Locate the cell with the specified text and output its (X, Y) center coordinate. 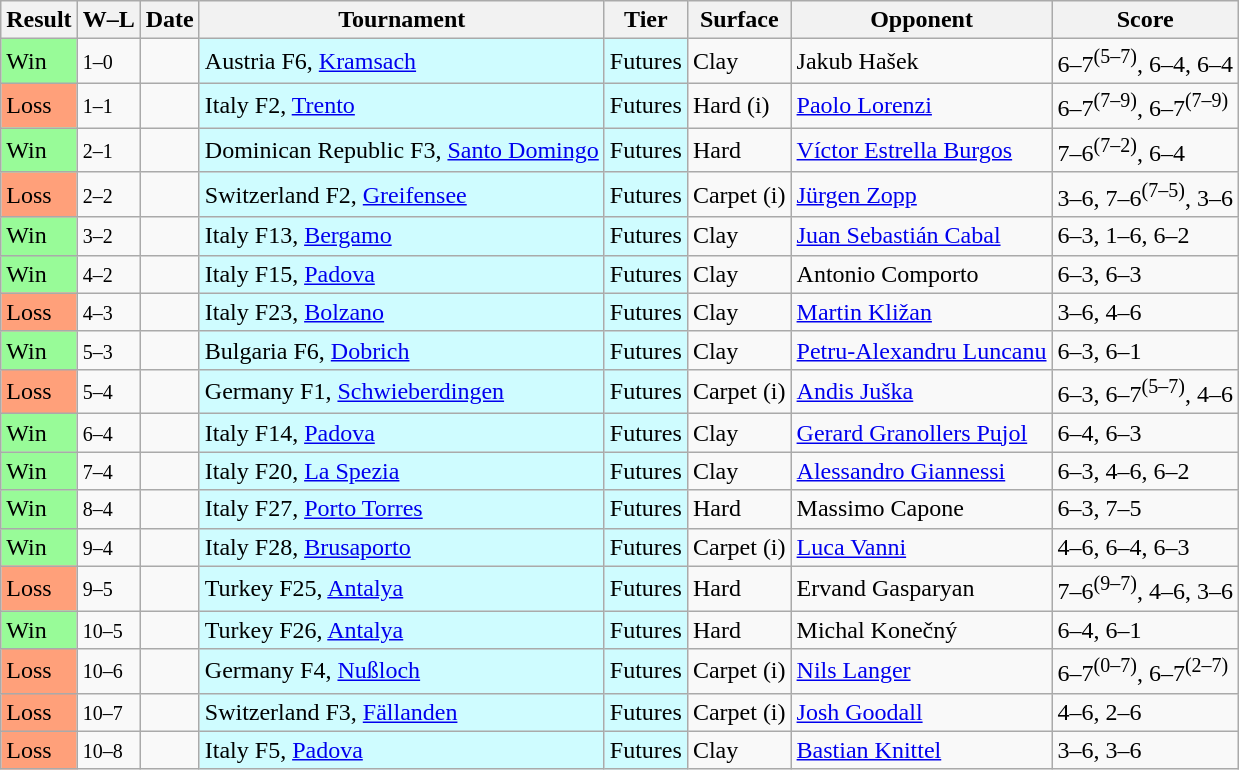
Martin Kližan (922, 312)
Switzerland F2, Greifensee (402, 194)
Bastian Knittel (922, 750)
3–6, 3–6 (1145, 750)
9–4 (108, 547)
9–5 (108, 588)
Petru-Alexandru Luncanu (922, 350)
Score (1145, 20)
6–3, 6–1 (1145, 350)
Italy F15, Padova (402, 274)
6–7(5–7), 6–4, 6–4 (1145, 62)
10–7 (108, 712)
Italy F28, Brusaporto (402, 547)
Turkey F25, Antalya (402, 588)
Italy F5, Padova (402, 750)
10–6 (108, 672)
Andis Juška (922, 392)
3–6, 4–6 (1145, 312)
5–3 (108, 350)
Switzerland F3, Fällanden (402, 712)
1–1 (108, 106)
Nils Langer (922, 672)
Date (170, 20)
6–3, 1–6, 6–2 (1145, 236)
4–3 (108, 312)
Hard (i) (739, 106)
Germany F1, Schwieberdingen (402, 392)
Bulgaria F6, Dobrich (402, 350)
Michal Konečný (922, 630)
Italy F20, La Spezia (402, 471)
10–5 (108, 630)
Tournament (402, 20)
Gerard Granollers Pujol (922, 433)
6–4, 6–3 (1145, 433)
Luca Vanni (922, 547)
7–4 (108, 471)
6–7(7–9), 6–7(7–9) (1145, 106)
4–6, 6–4, 6–3 (1145, 547)
6–3, 6–7(5–7), 4–6 (1145, 392)
Paolo Lorenzi (922, 106)
2–2 (108, 194)
Italy F14, Padova (402, 433)
1–0 (108, 62)
6–3, 6–3 (1145, 274)
Josh Goodall (922, 712)
Víctor Estrella Burgos (922, 150)
7–6(9–7), 4–6, 3–6 (1145, 588)
6–4 (108, 433)
6–3, 4–6, 6–2 (1145, 471)
6–4, 6–1 (1145, 630)
5–4 (108, 392)
Opponent (922, 20)
Turkey F26, Antalya (402, 630)
4–2 (108, 274)
7–6(7–2), 6–4 (1145, 150)
Italy F27, Porto Torres (402, 509)
3–2 (108, 236)
Jakub Hašek (922, 62)
Result (39, 20)
6–7(0–7), 6–7(2–7) (1145, 672)
Jürgen Zopp (922, 194)
Alessandro Giannessi (922, 471)
3–6, 7–6(7–5), 3–6 (1145, 194)
Surface (739, 20)
Germany F4, Nußloch (402, 672)
Tier (646, 20)
Italy F13, Bergamo (402, 236)
Antonio Comporto (922, 274)
Austria F6, Kramsach (402, 62)
10–8 (108, 750)
W–L (108, 20)
4–6, 2–6 (1145, 712)
Massimo Capone (922, 509)
6–3, 7–5 (1145, 509)
Italy F2, Trento (402, 106)
8–4 (108, 509)
Dominican Republic F3, Santo Domingo (402, 150)
Juan Sebastián Cabal (922, 236)
2–1 (108, 150)
Italy F23, Bolzano (402, 312)
Ervand Gasparyan (922, 588)
